Detect which cell encompasses the target text, then output its (X, Y) center coordinate. 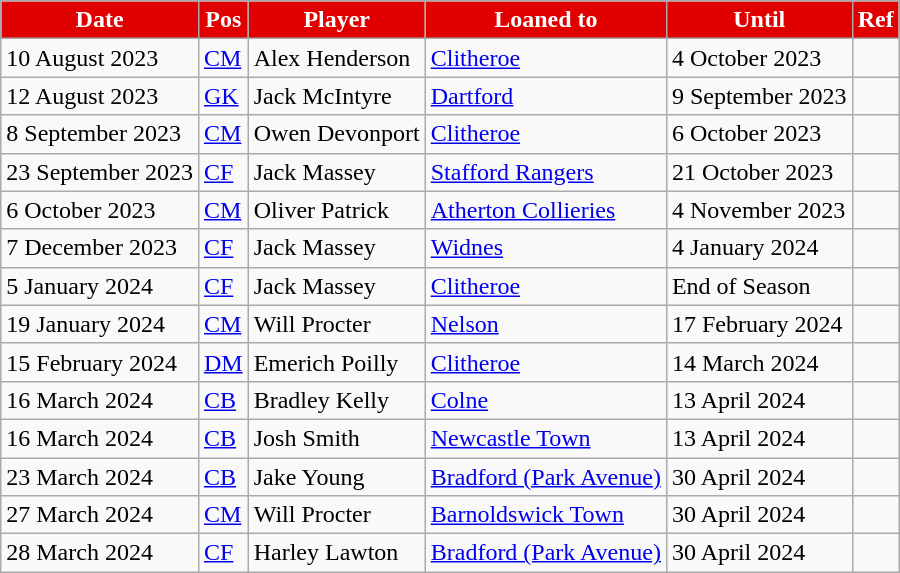
7 December 2023 (100, 248)
Atherton Collieries (546, 210)
DM (223, 362)
Oliver Patrick (336, 210)
Bradley Kelly (336, 400)
Until (759, 20)
Alex Henderson (336, 58)
27 March 2024 (100, 515)
4 November 2023 (759, 210)
Jake Young (336, 477)
Colne (546, 400)
15 February 2024 (100, 362)
Jack McIntyre (336, 96)
14 March 2024 (759, 362)
17 February 2024 (759, 324)
5 January 2024 (100, 286)
Stafford Rangers (546, 172)
GK (223, 96)
9 September 2023 (759, 96)
21 October 2023 (759, 172)
Emerich Poilly (336, 362)
Pos (223, 20)
Dartford (546, 96)
End of Season (759, 286)
4 October 2023 (759, 58)
23 September 2023 (100, 172)
12 August 2023 (100, 96)
Newcastle Town (546, 438)
Owen Devonport (336, 134)
Nelson (546, 324)
Harley Lawton (336, 553)
Loaned to (546, 20)
Widnes (546, 248)
Ref (876, 20)
Player (336, 20)
Date (100, 20)
Barnoldswick Town (546, 515)
23 March 2024 (100, 477)
28 March 2024 (100, 553)
10 August 2023 (100, 58)
19 January 2024 (100, 324)
8 September 2023 (100, 134)
Josh Smith (336, 438)
4 January 2024 (759, 248)
